Identify which cell holds the provided text, then report its [X, Y] central coordinate. 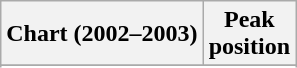
Chart (2002–2003) [102, 34]
Peakposition [249, 34]
